From the cell containing the given text, extract its center point as (X, Y) coordinate. 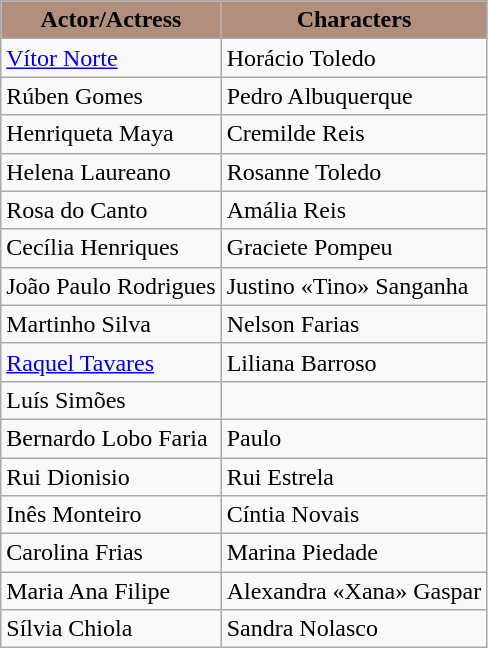
Sandra Nolasco (354, 629)
Amália Reis (354, 210)
Helena Laureano (111, 172)
Alexandra «Xana» Gaspar (354, 591)
Rosa do Canto (111, 210)
João Paulo Rodrigues (111, 286)
Luís Simões (111, 400)
Graciete Pompeu (354, 248)
Rúben Gomes (111, 96)
Cíntia Novais (354, 515)
Martinho Silva (111, 324)
Bernardo Lobo Faria (111, 438)
Justino «Tino» Sanganha (354, 286)
Pedro Albuquerque (354, 96)
Maria Ana Filipe (111, 591)
Vítor Norte (111, 58)
Rosanne Toledo (354, 172)
Henriqueta Maya (111, 134)
Rui Estrela (354, 477)
Liliana Barroso (354, 362)
Cremilde Reis (354, 134)
Inês Monteiro (111, 515)
Raquel Tavares (111, 362)
Actor/Actress (111, 20)
Sílvia Chiola (111, 629)
Carolina Frias (111, 553)
Characters (354, 20)
Cecília Henriques (111, 248)
Rui Dionisio (111, 477)
Horácio Toledo (354, 58)
Nelson Farias (354, 324)
Marina Piedade (354, 553)
Paulo (354, 438)
